From the cell containing the given text, extract its center point as [x, y] coordinate. 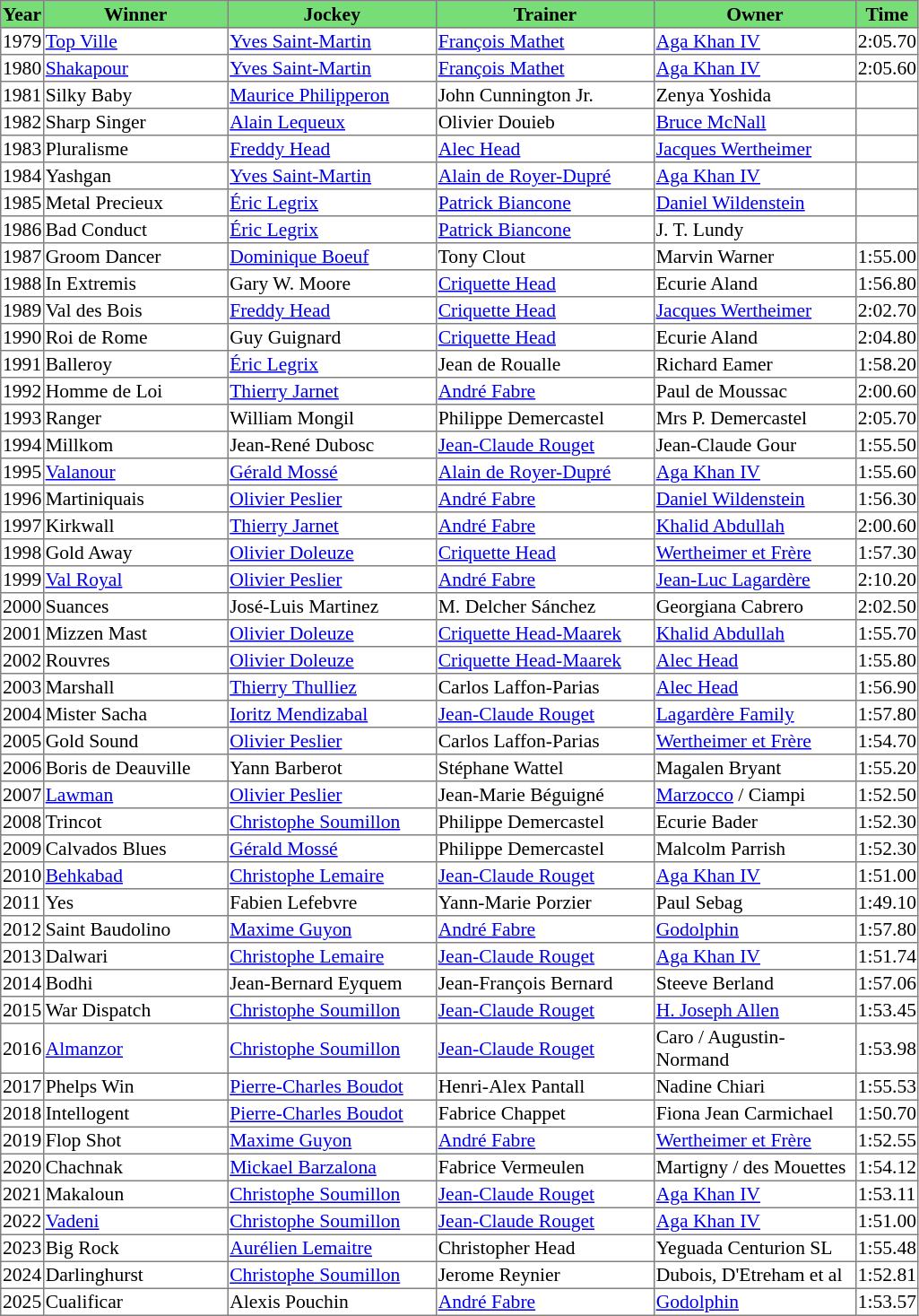
Aurélien Lemaitre [332, 1248]
2013 [22, 956]
1990 [22, 337]
War Dispatch [135, 1010]
Zenya Yoshida [755, 95]
2:02.50 [887, 606]
Gary W. Moore [332, 283]
Mrs P. Demercastel [755, 418]
Yann-Marie Porzier [545, 902]
Flop Shot [135, 1140]
Pluralisme [135, 149]
1983 [22, 149]
1984 [22, 176]
2014 [22, 983]
Metal Precieux [135, 203]
Top Ville [135, 41]
Martigny / des Mouettes [755, 1167]
Olivier Douieb [545, 122]
Martiniquais [135, 499]
1:53.11 [887, 1194]
Richard Eamer [755, 364]
1:57.30 [887, 553]
1991 [22, 364]
Gold Sound [135, 741]
Darlinghurst [135, 1275]
1:55.80 [887, 660]
2017 [22, 1086]
H. Joseph Allen [755, 1010]
Groom Dancer [135, 257]
Jean-Bernard Eyquem [332, 983]
1:50.70 [887, 1113]
Homme de Loi [135, 391]
Balleroy [135, 364]
1998 [22, 553]
2021 [22, 1194]
2012 [22, 929]
Time [887, 14]
2007 [22, 795]
Yashgan [135, 176]
Maurice Philipperon [332, 95]
Fiona Jean Carmichael [755, 1113]
1:49.10 [887, 902]
2024 [22, 1275]
Sharp Singer [135, 122]
Ioritz Mendizabal [332, 714]
Mizzen Mast [135, 633]
2016 [22, 1049]
1996 [22, 499]
Suances [135, 606]
2010 [22, 876]
1:53.98 [887, 1049]
Kirkwall [135, 526]
Winner [135, 14]
Jerome Reynier [545, 1275]
1:51.74 [887, 956]
Tony Clout [545, 257]
1987 [22, 257]
1:54.12 [887, 1167]
Jean-René Dubosc [332, 445]
Marshall [135, 687]
Stéphane Wattel [545, 768]
Silky Baby [135, 95]
2025 [22, 1302]
1995 [22, 472]
Malcolm Parrish [755, 849]
Boris de Deauville [135, 768]
1:53.57 [887, 1302]
2009 [22, 849]
2:10.20 [887, 580]
1:52.81 [887, 1275]
1:55.70 [887, 633]
1:56.90 [887, 687]
Alexis Pouchin [332, 1302]
Nadine Chiari [755, 1086]
Henri-Alex Pantall [545, 1086]
Thierry Thulliez [332, 687]
Cualificar [135, 1302]
Valanour [135, 472]
2004 [22, 714]
1:53.45 [887, 1010]
Ecurie Bader [755, 822]
1:55.20 [887, 768]
Marvin Warner [755, 257]
Jean-Marie Béguigné [545, 795]
Bad Conduct [135, 230]
Georgiana Cabrero [755, 606]
2011 [22, 902]
Lagardère Family [755, 714]
Trincot [135, 822]
Shakapour [135, 68]
Gold Away [135, 553]
Dalwari [135, 956]
Dubois, D'Etreham et al [755, 1275]
Magalen Bryant [755, 768]
1982 [22, 122]
Fabrice Vermeulen [545, 1167]
Intellogent [135, 1113]
2020 [22, 1167]
Yeguada Centurion SL [755, 1248]
2003 [22, 687]
1:58.20 [887, 364]
1:52.55 [887, 1140]
J. T. Lundy [755, 230]
In Extremis [135, 283]
2006 [22, 768]
2005 [22, 741]
1992 [22, 391]
1980 [22, 68]
2019 [22, 1140]
William Mongil [332, 418]
Christopher Head [545, 1248]
1981 [22, 95]
Lawman [135, 795]
Bruce McNall [755, 122]
1:55.50 [887, 445]
1985 [22, 203]
1:52.50 [887, 795]
1993 [22, 418]
Rouvres [135, 660]
1989 [22, 310]
Val Royal [135, 580]
2023 [22, 1248]
Owner [755, 14]
1:54.70 [887, 741]
Jean de Roualle [545, 364]
1:55.60 [887, 472]
1:55.53 [887, 1086]
2002 [22, 660]
Marzocco / Ciampi [755, 795]
1979 [22, 41]
1:56.80 [887, 283]
Guy Guignard [332, 337]
Dominique Boeuf [332, 257]
Mickael Barzalona [332, 1167]
Ranger [135, 418]
Saint Baudolino [135, 929]
Yes [135, 902]
Caro / Augustin-Normand [755, 1049]
John Cunnington Jr. [545, 95]
Jockey [332, 14]
1988 [22, 283]
2022 [22, 1221]
Steeve Berland [755, 983]
Big Rock [135, 1248]
Alain Lequeux [332, 122]
2:05.60 [887, 68]
Fabien Lefebvre [332, 902]
Yann Barberot [332, 768]
1994 [22, 445]
Vadeni [135, 1221]
Bodhi [135, 983]
M. Delcher Sánchez [545, 606]
Phelps Win [135, 1086]
Paul de Moussac [755, 391]
Calvados Blues [135, 849]
Chachnak [135, 1167]
Jean-Claude Gour [755, 445]
José-Luis Martinez [332, 606]
2015 [22, 1010]
1:56.30 [887, 499]
Roi de Rome [135, 337]
1999 [22, 580]
2018 [22, 1113]
Jean-Luc Lagardère [755, 580]
Fabrice Chappet [545, 1113]
Millkom [135, 445]
1:57.06 [887, 983]
Behkabad [135, 876]
1986 [22, 230]
Trainer [545, 14]
2008 [22, 822]
2001 [22, 633]
Paul Sebag [755, 902]
2000 [22, 606]
Mister Sacha [135, 714]
Almanzor [135, 1049]
Val des Bois [135, 310]
2:02.70 [887, 310]
1:55.00 [887, 257]
Jean-François Bernard [545, 983]
Makaloun [135, 1194]
Year [22, 14]
1:55.48 [887, 1248]
2:04.80 [887, 337]
1997 [22, 526]
